Provide the [X, Y] coordinate of the cell's center where the given text is located.  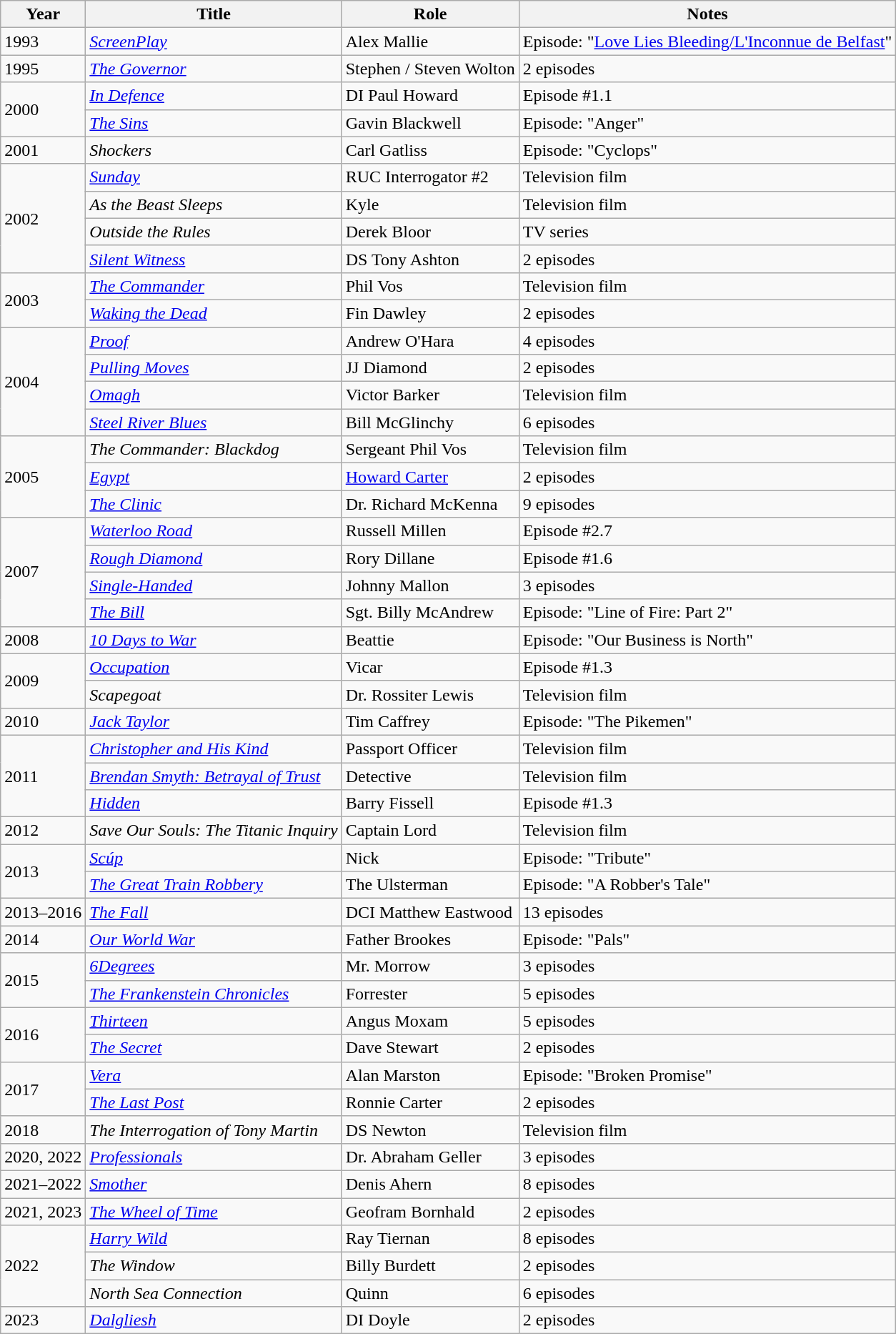
Father Brookes [430, 939]
Title [214, 14]
JJ Diamond [430, 368]
Denis Ahern [430, 1184]
Episode: "The Pikemen" [707, 721]
2005 [43, 477]
Smother [214, 1184]
Victor Barker [430, 395]
Fin Dawley [430, 313]
Dalgliesh [214, 1320]
Kyle [430, 204]
The Interrogation of Tony Martin [214, 1130]
Episode: "Our Business is North" [707, 640]
Rory Dillane [430, 558]
North Sea Connection [214, 1293]
Role [430, 14]
2003 [43, 300]
DS Tony Ashton [430, 259]
Vera [214, 1075]
4 episodes [707, 341]
ScreenPlay [214, 41]
Episode: "Broken Promise" [707, 1075]
2022 [43, 1266]
The Window [214, 1266]
2017 [43, 1089]
Proof [214, 341]
Episode: "Cyclops" [707, 150]
Notes [707, 14]
Episode #2.7 [707, 531]
Sgt. Billy McAndrew [430, 613]
The Governor [214, 69]
2001 [43, 150]
Egypt [214, 477]
Single-Handed [214, 586]
Harry Wild [214, 1239]
Quinn [430, 1293]
The Fall [214, 912]
2021, 2023 [43, 1212]
2008 [43, 640]
2009 [43, 681]
Barry Fissell [430, 804]
The Wheel of Time [214, 1212]
Stephen / Steven Wolton [430, 69]
Episode: "Tribute" [707, 858]
2016 [43, 1034]
Episode: "Pals" [707, 939]
Silent Witness [214, 259]
Waterloo Road [214, 531]
The Secret [214, 1048]
Sergeant Phil Vos [430, 450]
2012 [43, 831]
Dave Stewart [430, 1048]
DCI Matthew Eastwood [430, 912]
2013–2016 [43, 912]
2004 [43, 382]
The Commander: Blackdog [214, 450]
2018 [43, 1130]
Dr. Rossiter Lewis [430, 694]
Nick [430, 858]
Episode: "Love Lies Bleeding/L'Inconnue de Belfast" [707, 41]
Alex Mallie [430, 41]
Brendan Smyth: Betrayal of Trust [214, 776]
The Frankenstein Chronicles [214, 994]
Angus Moxam [430, 1021]
Phil Vos [430, 286]
Scapegoat [214, 694]
9 episodes [707, 504]
DS Newton [430, 1130]
DI Paul Howard [430, 96]
6Degrees [214, 967]
Episode: "Line of Fire: Part 2" [707, 613]
Dr. Abraham Geller [430, 1157]
Hidden [214, 804]
Outside the Rules [214, 232]
Gavin Blackwell [430, 123]
2010 [43, 721]
Alan Marston [430, 1075]
Episode: "A Robber's Tale" [707, 885]
Jack Taylor [214, 721]
TV series [707, 232]
Professionals [214, 1157]
Our World War [214, 939]
Omagh [214, 395]
In Defence [214, 96]
1995 [43, 69]
The Commander [214, 286]
2020, 2022 [43, 1157]
2011 [43, 776]
13 episodes [707, 912]
Year [43, 14]
Ronnie Carter [430, 1102]
Geofram Bornhald [430, 1212]
Howard Carter [430, 477]
The Last Post [214, 1102]
2021–2022 [43, 1184]
10 Days to War [214, 640]
The Clinic [214, 504]
The Great Train Robbery [214, 885]
Carl Gatliss [430, 150]
The Sins [214, 123]
2002 [43, 218]
Russell Millen [430, 531]
1993 [43, 41]
Captain Lord [430, 831]
Episode: "Anger" [707, 123]
Derek Bloor [430, 232]
The Bill [214, 613]
Waking the Dead [214, 313]
Pulling Moves [214, 368]
Ray Tiernan [430, 1239]
Save Our Souls: The Titanic Inquiry [214, 831]
Vicar [430, 667]
Occupation [214, 667]
2013 [43, 871]
2023 [43, 1320]
DI Doyle [430, 1320]
Tim Caffrey [430, 721]
Scúp [214, 858]
Christopher and His Kind [214, 748]
Rough Diamond [214, 558]
Steel River Blues [214, 423]
The Ulsterman [430, 885]
2014 [43, 939]
Mr. Morrow [430, 967]
Beattie [430, 640]
RUC Interrogator #2 [430, 177]
2015 [43, 980]
2007 [43, 572]
Episode #1.6 [707, 558]
Bill McGlinchy [430, 423]
Thirteen [214, 1021]
Andrew O'Hara [430, 341]
2000 [43, 109]
Sunday [214, 177]
Dr. Richard McKenna [430, 504]
Episode #1.1 [707, 96]
As the Beast Sleeps [214, 204]
Forrester [430, 994]
Johnny Mallon [430, 586]
Billy Burdett [430, 1266]
Shockers [214, 150]
Detective [430, 776]
Passport Officer [430, 748]
